Return [x, y] of the center of cell containing provided text 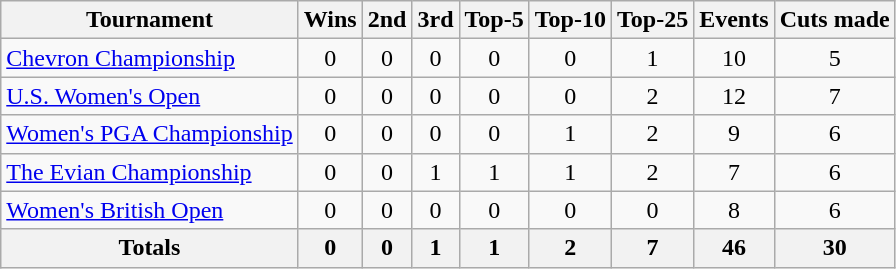
The Evian Championship [150, 172]
Top-25 [652, 20]
Wins [330, 20]
Tournament [150, 20]
30 [834, 248]
10 [734, 58]
5 [834, 58]
Cuts made [834, 20]
Events [734, 20]
Women's British Open [150, 210]
12 [734, 96]
U.S. Women's Open [150, 96]
Top-5 [494, 20]
2nd [387, 20]
9 [734, 134]
Totals [150, 248]
46 [734, 248]
Top-10 [570, 20]
8 [734, 210]
Women's PGA Championship [150, 134]
Chevron Championship [150, 58]
3rd [436, 20]
